Provide the (x, y) coordinate of the cell's center where the given text is located.  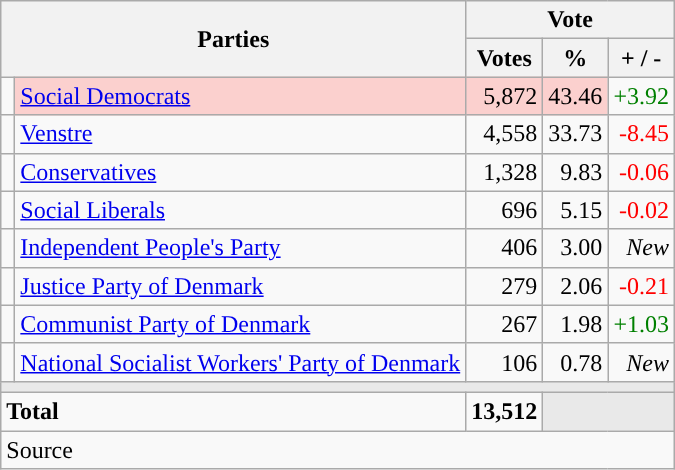
9.83 (576, 172)
+ / - (642, 58)
National Socialist Workers' Party of Denmark (240, 362)
13,512 (504, 411)
0.78 (576, 362)
Independent People's Party (240, 248)
-0.06 (642, 172)
Conservatives (240, 172)
Venstre (240, 134)
267 (504, 324)
43.46 (576, 96)
Communist Party of Denmark (240, 324)
1.98 (576, 324)
Total (234, 411)
279 (504, 286)
-8.45 (642, 134)
3.00 (576, 248)
Parties (234, 39)
+3.92 (642, 96)
5,872 (504, 96)
Social Democrats (240, 96)
2.06 (576, 286)
696 (504, 210)
Justice Party of Denmark (240, 286)
Vote (570, 20)
+1.03 (642, 324)
406 (504, 248)
Source (338, 449)
1,328 (504, 172)
106 (504, 362)
-0.21 (642, 286)
Votes (504, 58)
Social Liberals (240, 210)
% (576, 58)
33.73 (576, 134)
5.15 (576, 210)
-0.02 (642, 210)
4,558 (504, 134)
